Extract the [x, y] coordinate from the center of the cell holding the provided text.  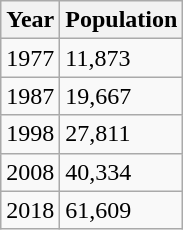
11,873 [122, 58]
2018 [30, 210]
2008 [30, 172]
1977 [30, 58]
1987 [30, 96]
Population [122, 20]
Year [30, 20]
19,667 [122, 96]
40,334 [122, 172]
1998 [30, 134]
27,811 [122, 134]
61,609 [122, 210]
